Find where the given text appears and provide that cell's center as [x, y] coordinate. 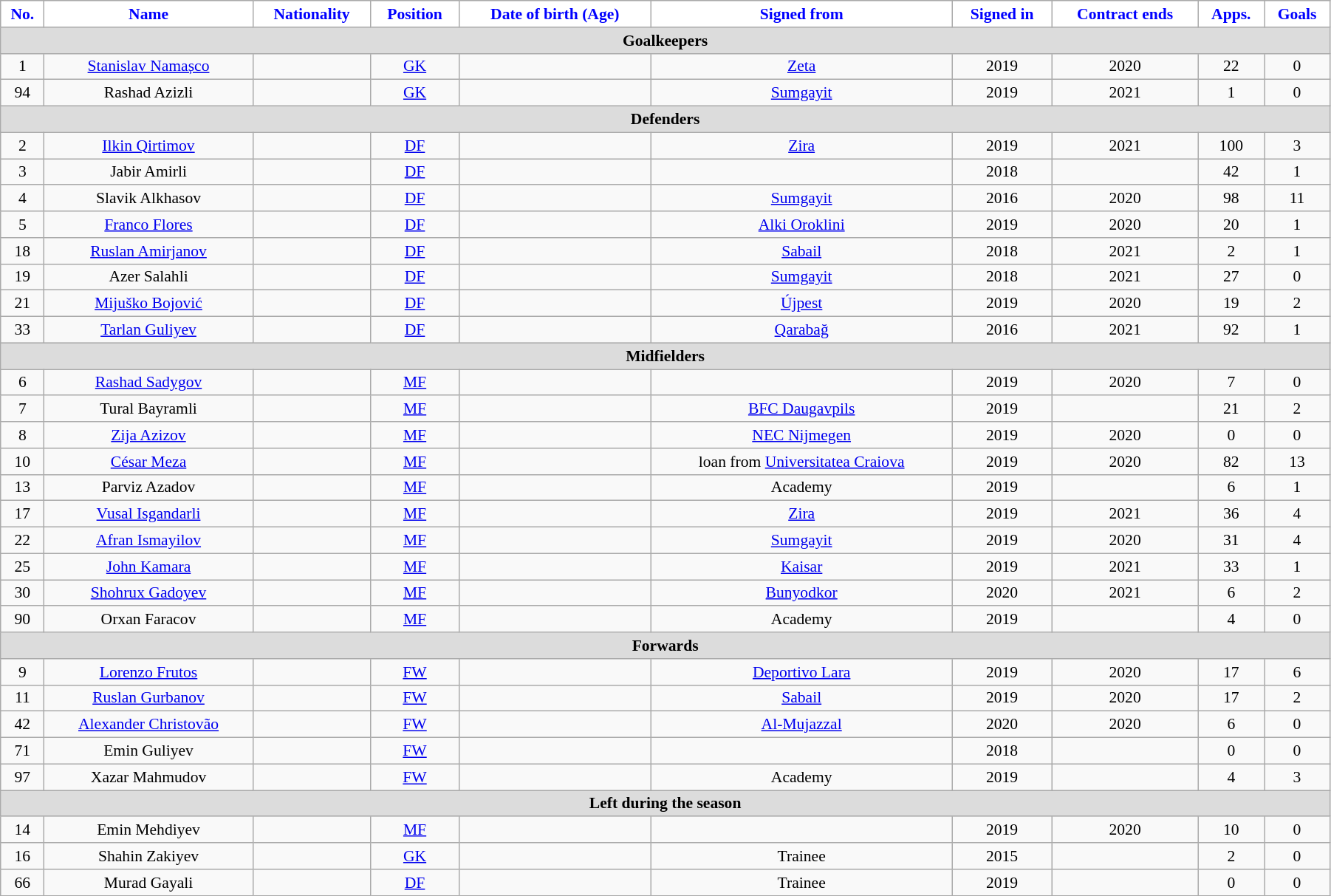
92 [1231, 330]
14 [22, 830]
Goalkeepers [665, 41]
Emin Guliyev [148, 751]
Franco Flores [148, 225]
Jabir Amirli [148, 172]
Stanislav Namașco [148, 66]
71 [22, 751]
16 [22, 856]
Afran Ismayilov [148, 541]
Qarabağ [801, 330]
90 [22, 620]
Bunyodkor [801, 593]
97 [22, 777]
Mijuško Bojović [148, 304]
25 [22, 567]
Midfielders [665, 356]
Murad Gayali [148, 883]
Emin Mehdiyev [148, 830]
Lorenzo Frutos [148, 672]
18 [22, 251]
Deportivo Lara [801, 672]
No. [22, 14]
Kaisar [801, 567]
Signed from [801, 14]
66 [22, 883]
Alexander Christovão [148, 725]
Vusal Isgandarli [148, 514]
Shahin Zakiyev [148, 856]
98 [1231, 199]
Apps. [1231, 14]
Alki Oroklini [801, 225]
Signed in [1002, 14]
Xazar Mahmudov [148, 777]
5 [22, 225]
31 [1231, 541]
100 [1231, 146]
2015 [1002, 856]
Al-Mujazzal [801, 725]
Slavik Alkhasov [148, 199]
Rashad Azizli [148, 93]
Shohrux Gadoyev [148, 593]
Tural Bayramli [148, 409]
Rashad Sadygov [148, 383]
94 [22, 93]
Ruslan Amirjanov [148, 251]
loan from Universitatea Craiova [801, 462]
20 [1231, 225]
36 [1231, 514]
Name [148, 14]
Tarlan Guliyev [148, 330]
Defenders [665, 120]
Újpest [801, 304]
Forwards [665, 646]
Azer Salahli [148, 277]
César Meza [148, 462]
Nationality [312, 14]
Date of birth (Age) [555, 14]
John Kamara [148, 567]
Zeta [801, 66]
Goals [1297, 14]
BFC Daugavpils [801, 409]
8 [22, 435]
Ilkin Qirtimov [148, 146]
27 [1231, 277]
Parviz Azadov [148, 488]
30 [22, 593]
Position [415, 14]
Orxan Faracov [148, 620]
Left during the season [665, 804]
Contract ends [1125, 14]
Ruslan Gurbanov [148, 698]
NEC Nijmegen [801, 435]
Zija Azizov [148, 435]
9 [22, 672]
82 [1231, 462]
